From the cell containing the given text, extract its center point as (X, Y) coordinate. 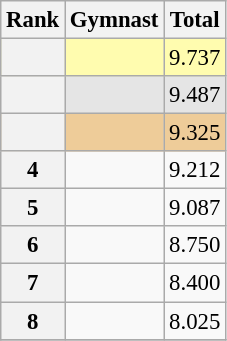
9.737 (195, 58)
8.025 (195, 321)
5 (33, 208)
6 (33, 245)
9.487 (195, 95)
Rank (33, 20)
9.212 (195, 170)
7 (33, 283)
4 (33, 170)
8.750 (195, 245)
8.400 (195, 283)
9.087 (195, 208)
Gymnast (114, 20)
8 (33, 321)
9.325 (195, 133)
Total (195, 20)
